Identify which cell holds the provided text, then report its [X, Y] central coordinate. 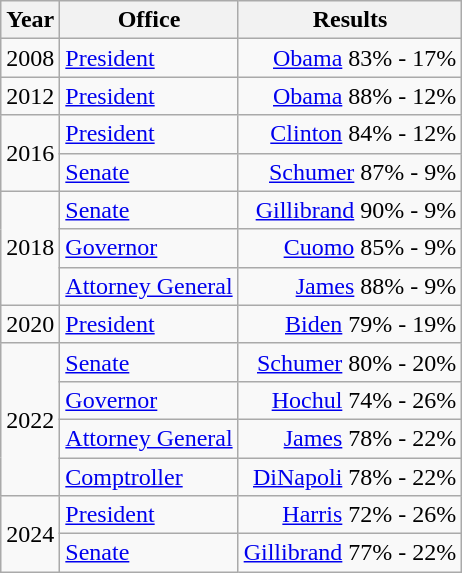
DiNapoli 78% - 22% [350, 477]
Schumer 80% - 20% [350, 362]
James 78% - 22% [350, 438]
2008 [30, 58]
Office [149, 20]
Hochul 74% - 26% [350, 400]
2022 [30, 419]
2024 [30, 534]
Biden 79% - 19% [350, 324]
James 88% - 9% [350, 286]
Harris 72% - 26% [350, 515]
Schumer 87% - 9% [350, 172]
2012 [30, 96]
Results [350, 20]
Comptroller [149, 477]
Cuomo 85% - 9% [350, 248]
Obama 83% - 17% [350, 58]
Clinton 84% - 12% [350, 134]
2016 [30, 153]
2020 [30, 324]
Obama 88% - 12% [350, 96]
Year [30, 20]
Gillibrand 90% - 9% [350, 210]
2018 [30, 248]
Gillibrand 77% - 22% [350, 553]
